For the text-containing cell, return its midpoint in (x, y) coordinate format. 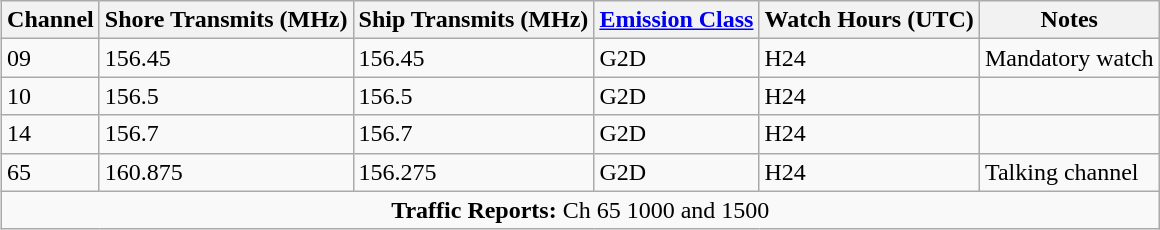
Ship Transmits (MHz) (474, 20)
14 (51, 134)
09 (51, 58)
Emission Class (676, 20)
Talking channel (1069, 172)
10 (51, 96)
Shore Transmits (MHz) (226, 20)
Watch Hours (UTC) (869, 20)
Traffic Reports: Ch 65 1000 and 1500 (581, 210)
65 (51, 172)
Mandatory watch (1069, 58)
Notes (1069, 20)
160.875 (226, 172)
156.275 (474, 172)
Channel (51, 20)
